Scan for the cell matching the given text and deliver its [X, Y] coordinate at center. 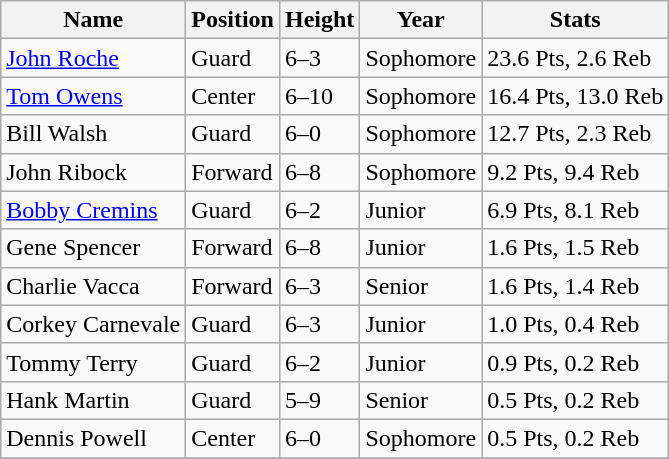
Tom Owens [94, 96]
Height [319, 20]
6–10 [319, 96]
16.4 Pts, 13.0 Reb [576, 96]
Charlie Vacca [94, 286]
9.2 Pts, 9.4 Reb [576, 172]
John Ribock [94, 172]
Bobby Cremins [94, 210]
Stats [576, 20]
1.6 Pts, 1.5 Reb [576, 248]
12.7 Pts, 2.3 Reb [576, 134]
1.0 Pts, 0.4 Reb [576, 324]
Bill Walsh [94, 134]
Tommy Terry [94, 362]
6.9 Pts, 8.1 Reb [576, 210]
5–9 [319, 400]
Gene Spencer [94, 248]
Name [94, 20]
1.6 Pts, 1.4 Reb [576, 286]
0.9 Pts, 0.2 Reb [576, 362]
Hank Martin [94, 400]
Position [233, 20]
Corkey Carnevale [94, 324]
Year [421, 20]
23.6 Pts, 2.6 Reb [576, 58]
John Roche [94, 58]
Dennis Powell [94, 438]
